Return [x, y] of the center of cell containing provided text 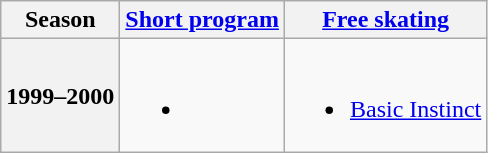
Free skating [385, 20]
Basic Instinct [385, 96]
1999–2000 [60, 96]
Season [60, 20]
Short program [202, 20]
